Return the [x, y] coordinate for the center point of the cell that contains the specified text.  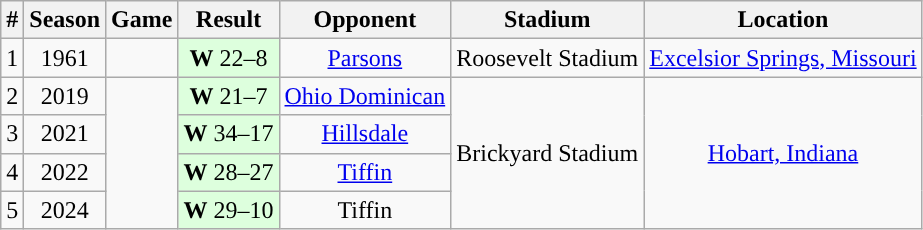
Season [65, 20]
Opponent [365, 20]
2021 [65, 134]
3 [12, 134]
Excelsior Springs, Missouri [783, 58]
W 21–7 [228, 96]
Ohio Dominican [365, 96]
W 28–27 [228, 172]
2019 [65, 96]
Hillsdale [365, 134]
Result [228, 20]
Game [142, 20]
Location [783, 20]
2 [12, 96]
1961 [65, 58]
W 29–10 [228, 210]
Stadium [548, 20]
1 [12, 58]
W 34–17 [228, 134]
W 22–8 [228, 58]
5 [12, 210]
Parsons [365, 58]
# [12, 20]
Brickyard Stadium [548, 153]
Hobart, Indiana [783, 153]
2024 [65, 210]
2022 [65, 172]
Roosevelt Stadium [548, 58]
4 [12, 172]
